Return (x, y) of the center of cell containing provided text 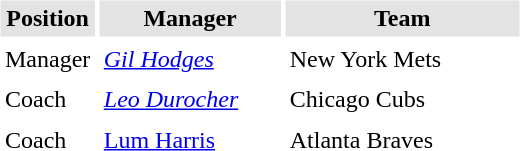
New York Mets (402, 59)
Position (47, 18)
Chicago Cubs (402, 100)
Coach (47, 100)
Gil Hodges (190, 59)
Leo Durocher (190, 100)
Team (402, 18)
